Determine the [x, y] coordinate at the center of the cell enclosing the given text.  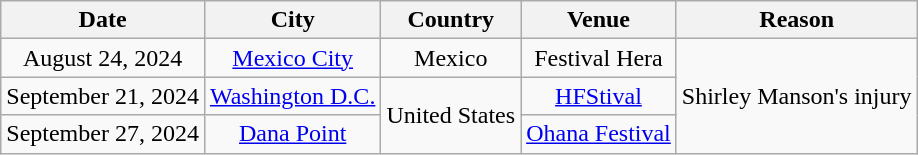
HFStival [599, 96]
Venue [599, 20]
Mexico [451, 58]
September 21, 2024 [103, 96]
Date [103, 20]
United States [451, 115]
Festival Hera [599, 58]
September 27, 2024 [103, 134]
Ohana Festival [599, 134]
City [292, 20]
Country [451, 20]
Mexico City [292, 58]
Reason [796, 20]
Dana Point [292, 134]
Washington D.C. [292, 96]
Shirley Manson's injury [796, 96]
August 24, 2024 [103, 58]
